Identify which cell holds the provided text, then report its (X, Y) central coordinate. 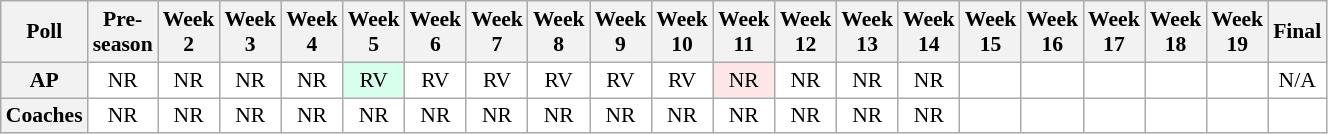
Week16 (1052, 32)
Week9 (621, 32)
Week13 (867, 32)
Pre-season (123, 32)
Week10 (682, 32)
Final (1297, 32)
AP (44, 80)
Week5 (374, 32)
Week12 (806, 32)
Week7 (497, 32)
Week6 (435, 32)
Week14 (929, 32)
Week17 (1114, 32)
Week4 (312, 32)
Week19 (1237, 32)
Week2 (189, 32)
Week8 (559, 32)
Week11 (744, 32)
Week18 (1176, 32)
Coaches (44, 116)
Week3 (250, 32)
N/A (1297, 80)
Poll (44, 32)
Week15 (991, 32)
